Find where the given text appears and provide that cell's center as [X, Y] coordinate. 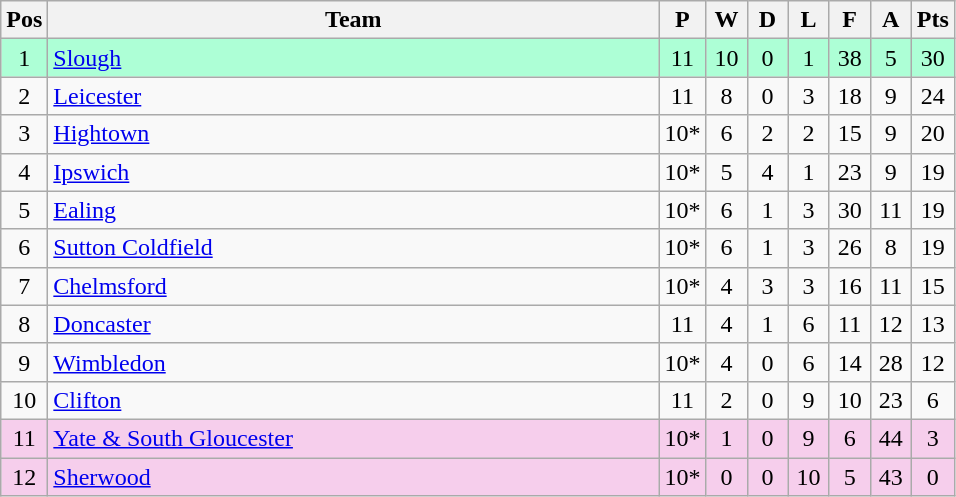
Hightown [354, 134]
Sherwood [354, 477]
Pts [932, 20]
44 [890, 438]
43 [890, 477]
7 [24, 286]
F [850, 20]
38 [850, 58]
Chelmsford [354, 286]
28 [890, 362]
Ipswich [354, 172]
20 [932, 134]
14 [850, 362]
Leicester [354, 96]
16 [850, 286]
Sutton Coldfield [354, 248]
Doncaster [354, 324]
Wimbledon [354, 362]
24 [932, 96]
W [726, 20]
Clifton [354, 400]
13 [932, 324]
26 [850, 248]
D [768, 20]
L [808, 20]
Team [354, 20]
18 [850, 96]
Yate & South Gloucester [354, 438]
P [682, 20]
Ealing [354, 210]
A [890, 20]
Pos [24, 20]
Slough [354, 58]
